Locate the cell with the specified text and output its (X, Y) center coordinate. 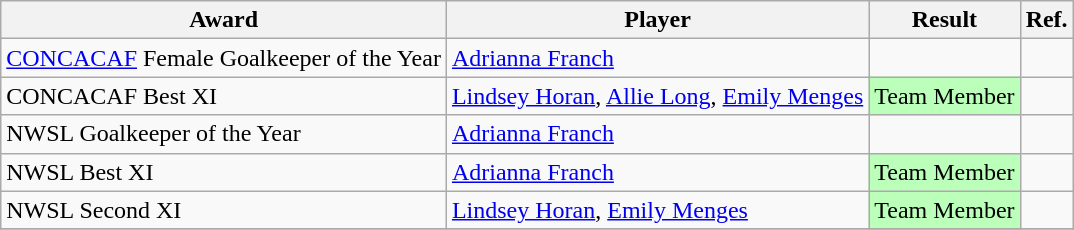
Lindsey Horan, Emily Menges (657, 210)
Result (944, 20)
NWSL Goalkeeper of the Year (224, 134)
Lindsey Horan, Allie Long, Emily Menges (657, 96)
Ref. (1046, 20)
Player (657, 20)
NWSL Second XI (224, 210)
CONCACAF Female Goalkeeper of the Year (224, 58)
NWSL Best XI (224, 172)
CONCACAF Best XI (224, 96)
Award (224, 20)
